Determine the (X, Y) coordinate at the center of the cell enclosing the given text.  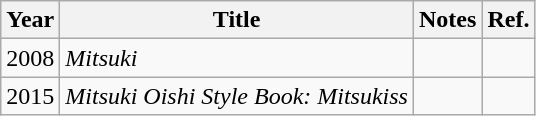
2008 (30, 58)
2015 (30, 96)
Mitsuki (237, 58)
Notes (447, 20)
Year (30, 20)
Ref. (508, 20)
Title (237, 20)
Mitsuki Oishi Style Book: Mitsukiss (237, 96)
